Capture the cell that displays the provided text and extract its (X, Y) central coordinate. 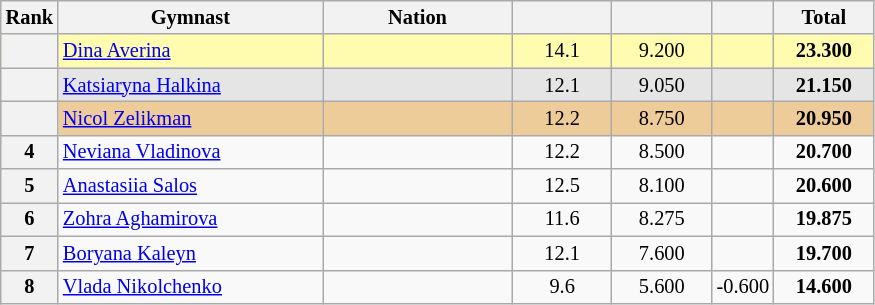
Dina Averina (190, 51)
20.700 (824, 152)
8.750 (662, 118)
Zohra Aghamirova (190, 219)
7.600 (662, 253)
5.600 (662, 287)
11.6 (562, 219)
8.100 (662, 186)
8 (30, 287)
Total (824, 17)
12.5 (562, 186)
21.150 (824, 85)
19.700 (824, 253)
Gymnast (190, 17)
4 (30, 152)
9.6 (562, 287)
Nation (418, 17)
23.300 (824, 51)
Rank (30, 17)
8.500 (662, 152)
20.950 (824, 118)
20.600 (824, 186)
8.275 (662, 219)
9.200 (662, 51)
14.600 (824, 287)
19.875 (824, 219)
6 (30, 219)
5 (30, 186)
9.050 (662, 85)
-0.600 (743, 287)
Katsiaryna Halkina (190, 85)
Boryana Kaleyn (190, 253)
Anastasiia Salos (190, 186)
7 (30, 253)
Vlada Nikolchenko (190, 287)
Neviana Vladinova (190, 152)
14.1 (562, 51)
Nicol Zelikman (190, 118)
